Search for the cell housing the specified text and yield its [x, y] center coordinate. 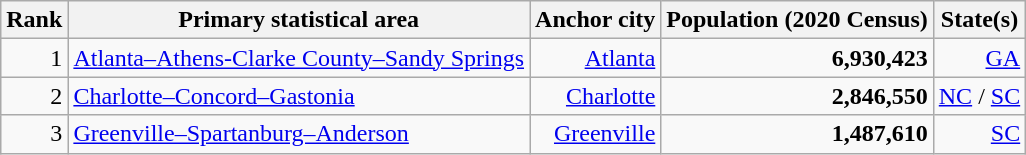
Charlotte [596, 96]
Primary statistical area [299, 20]
Anchor city [596, 20]
Atlanta–Athens-Clarke County–Sandy Springs [299, 58]
Charlotte–Concord–Gastonia [299, 96]
SC [979, 134]
3 [34, 134]
2 [34, 96]
GA [979, 58]
NC / SC [979, 96]
Population (2020 Census) [797, 20]
Rank [34, 20]
1,487,610 [797, 134]
Atlanta [596, 58]
Greenville [596, 134]
Greenville–Spartanburg–Anderson [299, 134]
1 [34, 58]
State(s) [979, 20]
6,930,423 [797, 58]
2,846,550 [797, 96]
